Pinpoint the cell where the given text exists, returning its (x, y) midpoint coordinate. 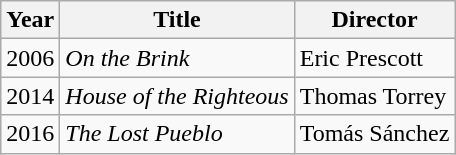
Year (30, 20)
Tomás Sánchez (374, 134)
2006 (30, 58)
House of the Righteous (177, 96)
Thomas Torrey (374, 96)
On the Brink (177, 58)
2016 (30, 134)
Eric Prescott (374, 58)
2014 (30, 96)
Title (177, 20)
Director (374, 20)
The Lost Pueblo (177, 134)
